Determine the (X, Y) coordinate at the center of the cell enclosing the given text.  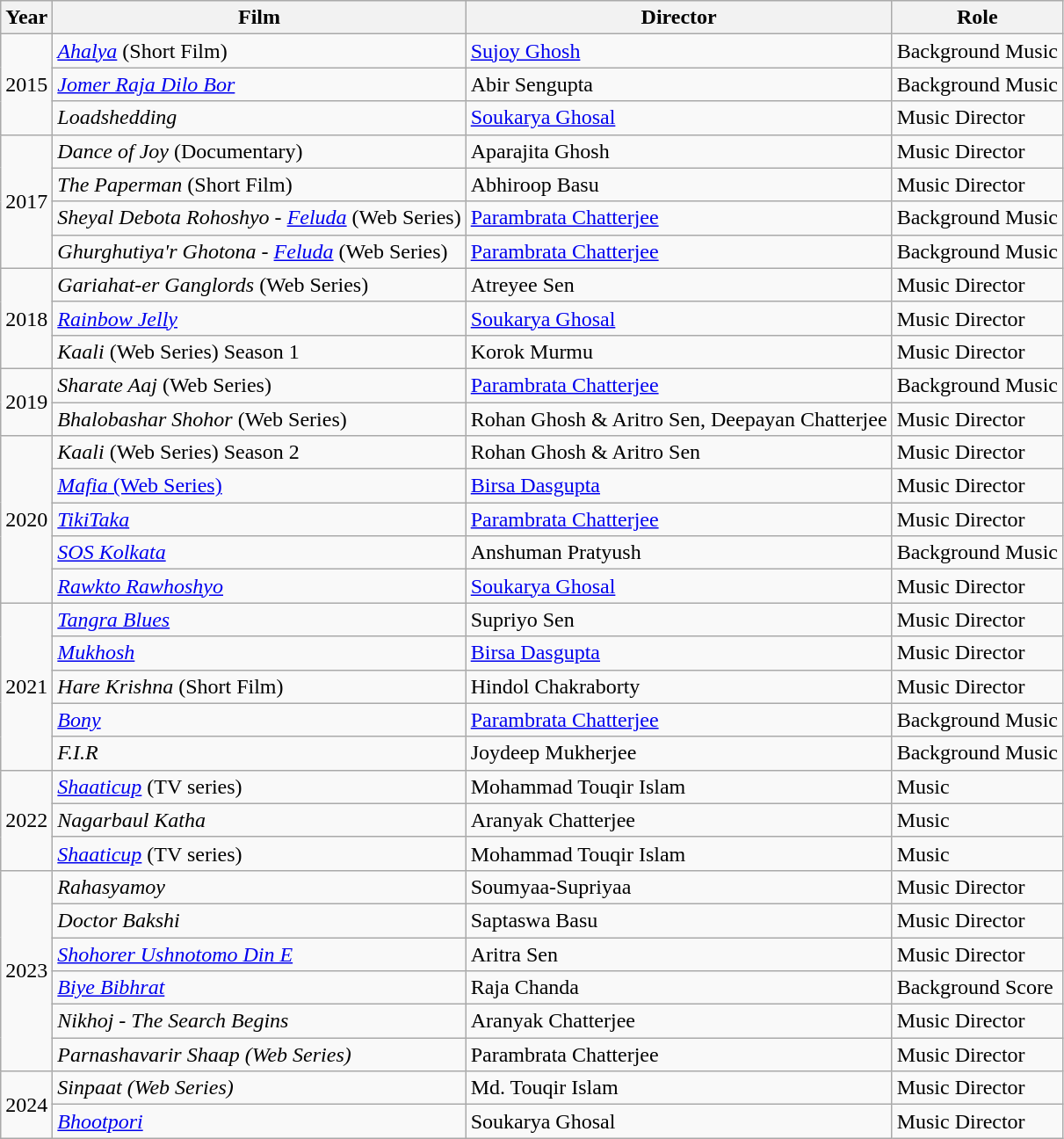
Ghurghutiya'r Ghotona - Feluda (Web Series) (259, 251)
Kaali (Web Series) Season 1 (259, 352)
Aparajita Ghosh (678, 151)
2022 (26, 820)
Rawkto Rawhoshyo (259, 586)
Hindol Chakraborty (678, 686)
2019 (26, 402)
Kaali (Web Series) Season 2 (259, 453)
Doctor Bakshi (259, 920)
Sujoy Ghosh (678, 51)
Mafia (Web Series) (259, 486)
The Paperman (Short Film) (259, 185)
2015 (26, 84)
Shohorer Ushnotomo Din E (259, 954)
Role (977, 18)
Mukhosh (259, 653)
Joydeep Mukherjee (678, 753)
Bony (259, 720)
Sinpaat (Web Series) (259, 1088)
Abhiroop Basu (678, 185)
F.I.R (259, 753)
Director (678, 18)
Sharate Aaj (Web Series) (259, 385)
2017 (26, 201)
Atreyee Sen (678, 285)
Parnashavarir Shaap (Web Series) (259, 1055)
Supriyo Sen (678, 620)
Hare Krishna (Short Film) (259, 686)
Year (26, 18)
Film (259, 18)
2018 (26, 318)
Jomer Raja Dilo Bor (259, 84)
2024 (26, 1105)
Saptaswa Basu (678, 920)
2020 (26, 519)
Aritra Sen (678, 954)
Rainbow Jelly (259, 318)
Sheyal Debota Rohoshyo - Feluda (Web Series) (259, 218)
Rohan Ghosh & Aritro Sen, Deepayan Chatterjee (678, 419)
Biye Bibhrat (259, 988)
Loadshedding (259, 118)
2023 (26, 970)
Soumyaa-Supriyaa (678, 887)
TikiTaka (259, 519)
Bhalobashar Shohor (Web Series) (259, 419)
Nikhoj - The Search Begins (259, 1021)
Anshuman Pratyush (678, 553)
Nagarbaul Katha (259, 820)
Background Score (977, 988)
Raja Chanda (678, 988)
Ahalya (Short Film) (259, 51)
Rahasyamoy (259, 887)
SOS Kolkata (259, 553)
Md. Touqir Islam (678, 1088)
Dance of Joy (Documentary) (259, 151)
Gariahat-er Ganglords (Web Series) (259, 285)
Rohan Ghosh & Aritro Sen (678, 453)
Abir Sengupta (678, 84)
Tangra Blues (259, 620)
2021 (26, 686)
Bhootpori (259, 1121)
Korok Murmu (678, 352)
